Return the (X, Y) coordinate for the center point of the cell that contains the specified text.  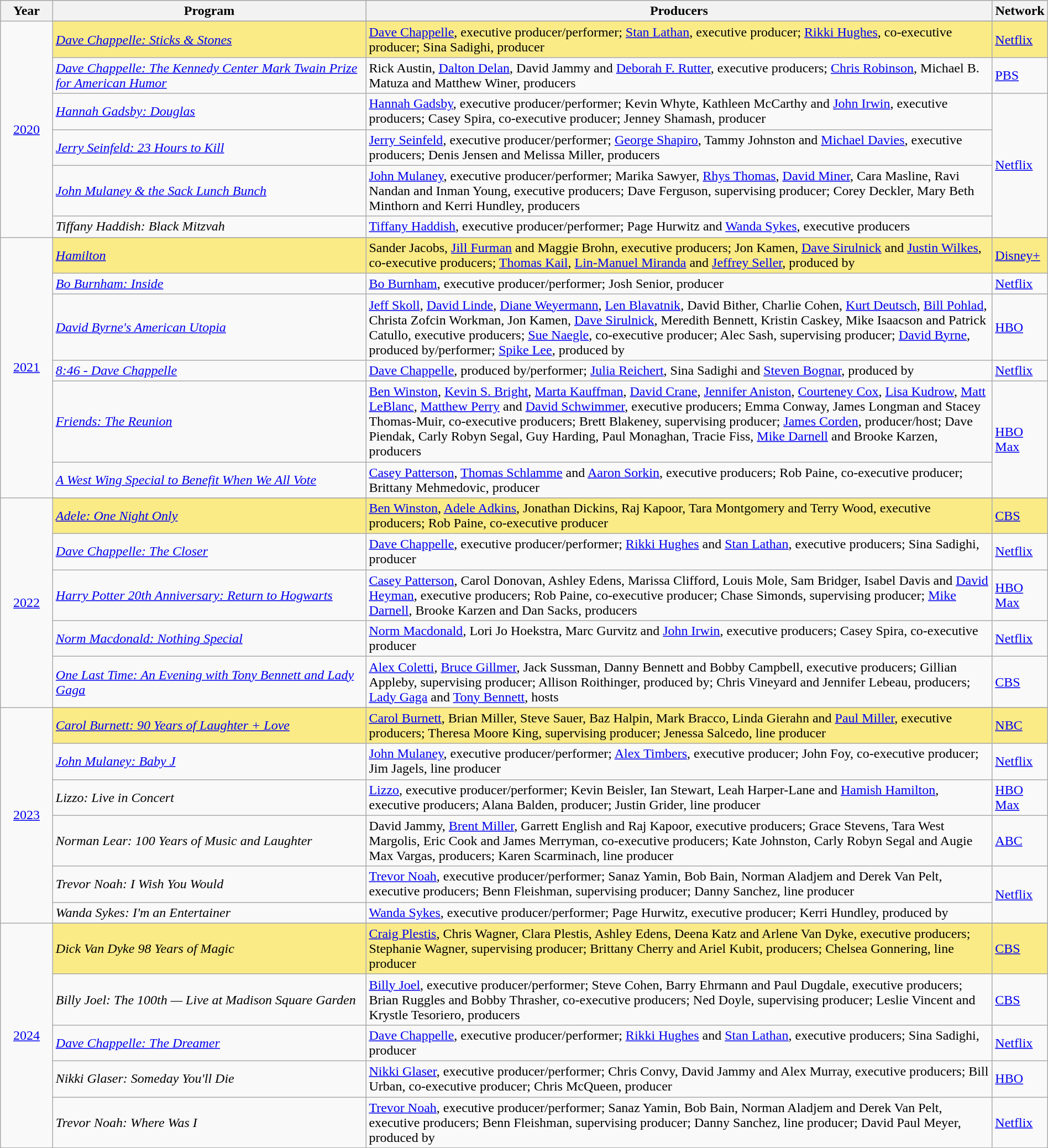
Norman Lear: 100 Years of Music and Laughter (209, 841)
Trevor Noah: I Wish You Would (209, 884)
Dave Chappelle: Sticks & Stones (209, 40)
One Last Time: An Evening with Tony Bennett and Lady Gaga (209, 682)
2023 (27, 815)
Dick Van Dyke 98 Years of Magic (209, 948)
Norm Macdonald, Lori Jo Hoekstra, Marc Gurvitz and John Irwin, executive producers; Casey Spira, co-executive producer (679, 639)
2021 (27, 367)
Hannah Gadsby: Douglas (209, 112)
Rick Austin, Dalton Delan, David Jammy and Deborah F. Rutter, executive producers; Chris Robinson, Michael B. Matuza and Matthew Winer, producers (679, 75)
Wanda Sykes, executive producer/performer; Page Hurwitz, executive producer; Kerri Hundley, produced by (679, 913)
Program (209, 11)
Producers (679, 11)
Friends: The Reunion (209, 421)
David Byrne's American Utopia (209, 327)
ABC (1020, 841)
Harry Potter 20th Anniversary: Return to Hogwarts (209, 595)
Network (1020, 11)
Dave Chappelle: The Dreamer (209, 1042)
NBC (1020, 725)
Dave Chappelle: The Kennedy Center Mark Twain Prize for American Humor (209, 75)
2020 (27, 129)
Dave Chappelle: The Closer (209, 552)
A West Wing Special to Benefit When We All Vote (209, 480)
Norm Macdonald: Nothing Special (209, 639)
Bo Burnham: Inside (209, 284)
Hamilton (209, 255)
8:46 - Dave Chappelle (209, 370)
Dave Chappelle, executive producer/performer; Stan Lathan, executive producer; Rikki Hughes, co-executive producer; Sina Sadighi, producer (679, 40)
Bo Burnham, executive producer/performer; Josh Senior, producer (679, 284)
PBS (1020, 75)
John Mulaney, executive producer/performer; Alex Timbers, executive producer; John Foy, co-executive producer; Jim Jagels, line producer (679, 762)
Jerry Seinfeld: 23 Hours to Kill (209, 147)
Carol Burnett: 90 Years of Laughter + Love (209, 725)
2024 (27, 1035)
Dave Chappelle, produced by/performer; Julia Reichert, Sina Sadighi and Steven Bognar, produced by (679, 370)
Disney+ (1020, 255)
Tiffany Haddish: Black Mitzvah (209, 227)
Billy Joel: The 100th — Live at Madison Square Garden (209, 999)
Trevor Noah: Where Was I (209, 1122)
2022 (27, 602)
Lizzo: Live in Concert (209, 797)
John Mulaney & the Sack Lunch Bunch (209, 191)
Wanda Sykes: I'm an Entertainer (209, 913)
Casey Patterson, Thomas Schlamme and Aaron Sorkin, executive producers; Rob Paine, co-executive producer; Brittany Mehmedovic, producer (679, 480)
Nikki Glaser: Someday You'll Die (209, 1079)
Ben Winston, Adele Adkins, Jonathan Dickins, Raj Kapoor, Tara Montgomery and Terry Wood, executive producers; Rob Paine, co-executive producer (679, 516)
John Mulaney: Baby J (209, 762)
Year (27, 11)
Tiffany Haddish, executive producer/performer; Page Hurwitz and Wanda Sykes, executive producers (679, 227)
Adele: One Night Only (209, 516)
